Locate the cell with the specified text and output its [X, Y] center coordinate. 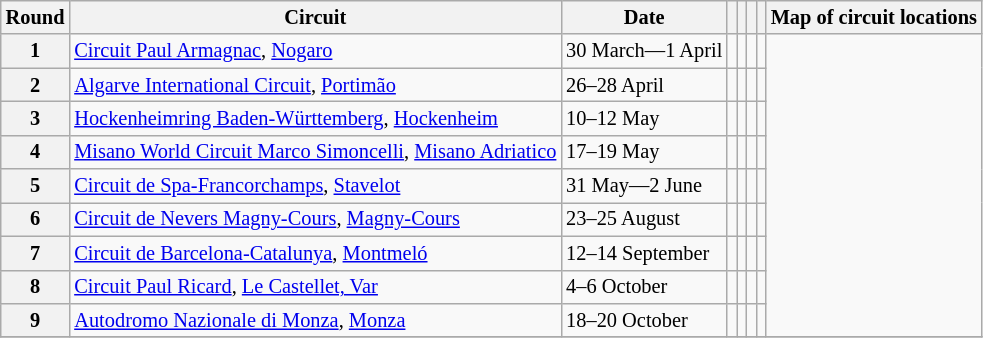
4–6 October [644, 287]
5 [36, 186]
9 [36, 320]
3 [36, 118]
Circuit Paul Armagnac, Nogaro [315, 51]
2 [36, 85]
Algarve International Circuit, Portimão [315, 85]
Circuit Paul Ricard, Le Castellet, Var [315, 287]
Misano World Circuit Marco Simoncelli, Misano Adriatico [315, 152]
12–14 September [644, 253]
1 [36, 51]
17–19 May [644, 152]
Circuit de Barcelona-Catalunya, Montmeló [315, 253]
Hockenheimring Baden-Württemberg, Hockenheim [315, 118]
23–25 August [644, 219]
Date [644, 17]
4 [36, 152]
Circuit de Nevers Magny-Cours, Magny-Cours [315, 219]
8 [36, 287]
6 [36, 219]
7 [36, 253]
18–20 October [644, 320]
26–28 April [644, 85]
31 May—2 June [644, 186]
30 March—1 April [644, 51]
Circuit [315, 17]
Circuit de Spa-Francorchamps, Stavelot [315, 186]
10–12 May [644, 118]
Round [36, 17]
Autodromo Nazionale di Monza, Monza [315, 320]
Map of circuit locations [874, 17]
